Determine the (x, y) coordinate at the center of the cell enclosing the given text.  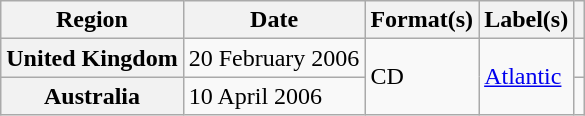
Australia (92, 96)
CD (422, 77)
Date (274, 20)
20 February 2006 (274, 58)
10 April 2006 (274, 96)
Atlantic (526, 77)
Region (92, 20)
United Kingdom (92, 58)
Label(s) (526, 20)
Format(s) (422, 20)
